Provide the [x, y] coordinate of the cell's center where the given text is located.  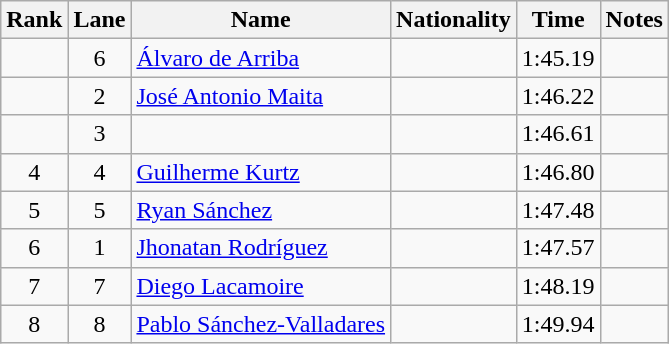
3 [100, 134]
Name [261, 20]
José Antonio Maita [261, 96]
1 [100, 248]
1:49.94 [558, 324]
Time [558, 20]
1:46.80 [558, 172]
Lane [100, 20]
Rank [34, 20]
1:47.57 [558, 248]
Diego Lacamoire [261, 286]
1:48.19 [558, 286]
Jhonatan Rodríguez [261, 248]
1:46.61 [558, 134]
Notes [634, 20]
1:47.48 [558, 210]
Ryan Sánchez [261, 210]
Guilherme Kurtz [261, 172]
2 [100, 96]
Pablo Sánchez-Valladares [261, 324]
Álvaro de Arriba [261, 58]
Nationality [454, 20]
1:45.19 [558, 58]
1:46.22 [558, 96]
